Search for the cell housing the specified text and yield its [x, y] center coordinate. 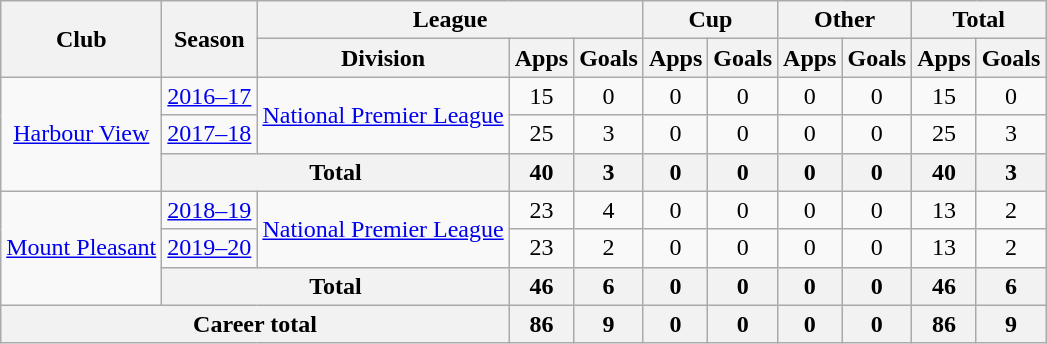
2018–19 [210, 210]
Career total [255, 324]
League [450, 20]
2016–17 [210, 96]
Mount Pleasant [82, 248]
Season [210, 39]
4 [609, 210]
2017–18 [210, 134]
Club [82, 39]
Harbour View [82, 134]
2019–20 [210, 248]
Cup [710, 20]
Division [383, 58]
Other [845, 20]
